Identify which cell holds the provided text, then report its [x, y] central coordinate. 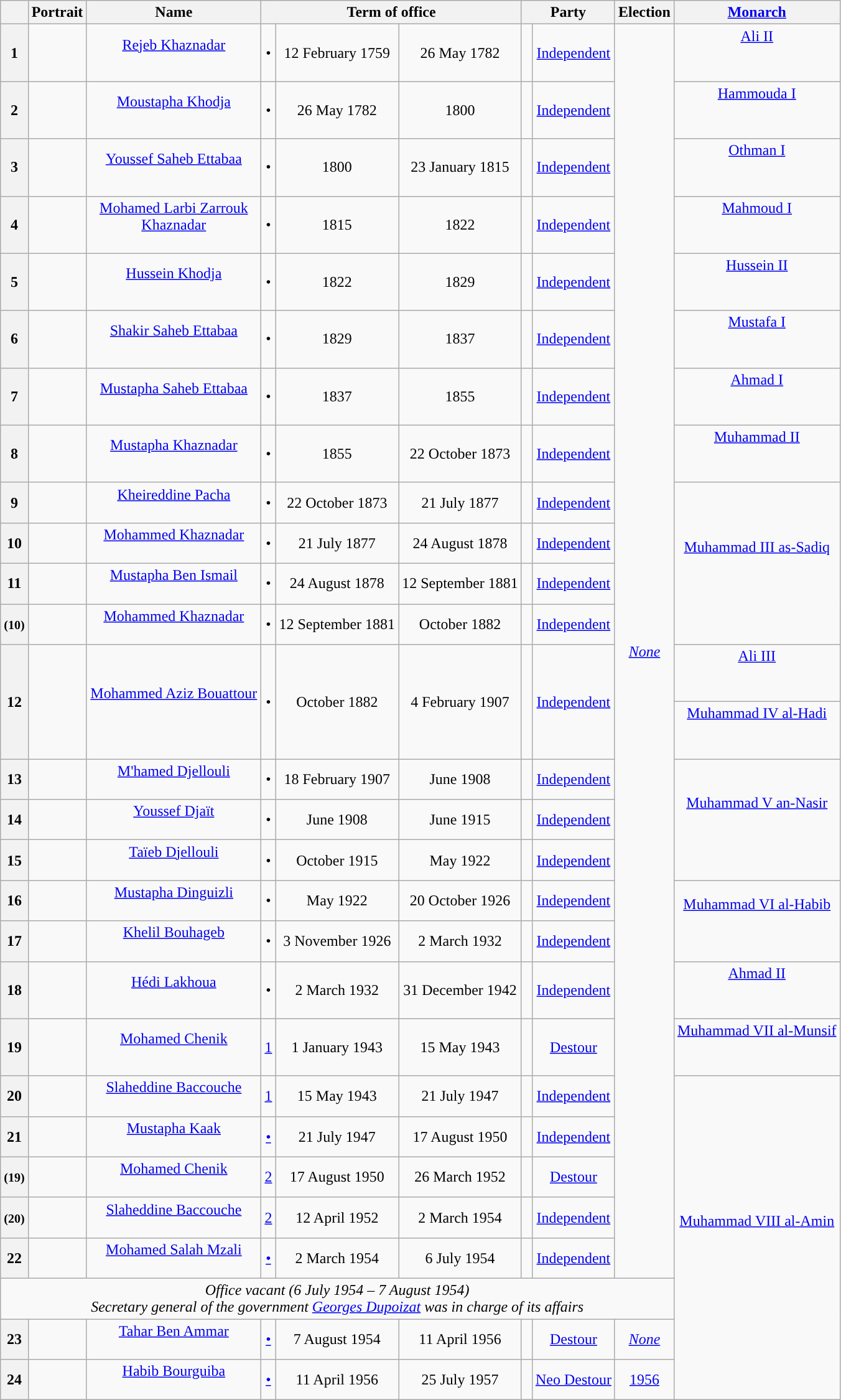
Name [174, 12]
25 July 1957 [460, 1380]
14 [14, 820]
Mustapha Kaak [174, 1136]
20 [14, 1096]
Othman I [756, 167]
6 [14, 339]
Tahar Ben Ammar [174, 1339]
Muhammad IV al-Hadi [756, 730]
Mohammed Aziz Bouattour [174, 702]
16 [14, 901]
23 [14, 1339]
Portrait [57, 12]
(10) [14, 623]
Mustapha Khaznadar [174, 454]
13 [14, 779]
Mohamed Salah Mzali [174, 1258]
7 August 1954 [337, 1339]
3 November 1926 [337, 941]
8 [14, 454]
21 [14, 1136]
18 February 1907 [337, 779]
Muhammad II [756, 454]
Mohamed Larbi Zarrouk Khaznadar [174, 225]
10 [14, 543]
9 [14, 503]
Muhammad VII al-Munsif [756, 1047]
12 April 1952 [337, 1217]
Ali III [756, 673]
Youssef Djaït [174, 820]
15 [14, 860]
4 [14, 225]
4 February 1907 [460, 702]
1956 [644, 1380]
31 December 1942 [460, 990]
(20) [14, 1217]
Mustafa I [756, 339]
Muhammad V an-Nasir [756, 820]
12 [14, 702]
Mustapha Saheb Ettabaa [174, 396]
Muhammad III as-Sadiq [756, 563]
24 [14, 1380]
Taïeb Djellouli [174, 860]
Office vacant (6 July 1954 – 7 August 1954)Secretary general of the government Georges Dupoizat was in charge of its affairs [337, 1298]
Mustapha Ben Ismail [174, 584]
Party [568, 12]
Muhammad VIII al-Amin [756, 1238]
Neo Destour [574, 1380]
Khelil Bouhageb [174, 941]
October 1915 [337, 860]
Kheireddine Pacha [174, 503]
Hédi Lakhoua [174, 990]
Ahmad I [756, 396]
Hussein II [756, 282]
Muhammad VI al-Habib [756, 921]
26 March 1952 [460, 1177]
5 [14, 282]
Youssef Saheb Ettabaa [174, 167]
Habib Bourguiba [174, 1380]
Hammouda I [756, 110]
Monarch [756, 12]
Hussein Khodja [174, 282]
6 July 1954 [460, 1258]
Ali II [756, 53]
3 [14, 167]
Mustapha Dinguizli [174, 901]
19 [14, 1047]
7 [14, 396]
Mahmoud I [756, 225]
M'hamed Djellouli [174, 779]
23 January 1815 [460, 167]
12 February 1759 [337, 53]
18 [14, 990]
22 [14, 1258]
17 [14, 941]
1 January 1943 [337, 1047]
Rejeb Khaznadar [174, 53]
Moustapha Khodja [174, 110]
1815 [337, 225]
(19) [14, 1177]
June 1915 [460, 820]
Ahmad II [756, 990]
Shakir Saheb Ettabaa [174, 339]
11 [14, 584]
Election [644, 12]
20 October 1926 [460, 901]
Term of office [391, 12]
